Determine the [X, Y] coordinate at the center of the cell enclosing the given text.  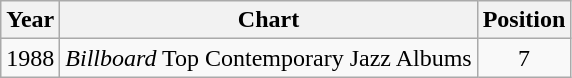
Year [30, 20]
Billboard Top Contemporary Jazz Albums [268, 58]
Position [524, 20]
Chart [268, 20]
1988 [30, 58]
7 [524, 58]
